From the cell containing the given text, extract its center point as (x, y) coordinate. 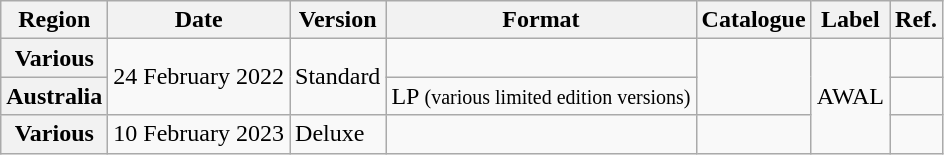
Date (199, 20)
Deluxe (338, 134)
Version (338, 20)
Catalogue (754, 20)
Region (54, 20)
Standard (338, 77)
Ref. (916, 20)
Label (850, 20)
10 February 2023 (199, 134)
Format (541, 20)
24 February 2022 (199, 77)
LP (various limited edition versions) (541, 96)
Australia (54, 96)
AWAL (850, 96)
